From the cell containing the given text, extract its center point as [X, Y] coordinate. 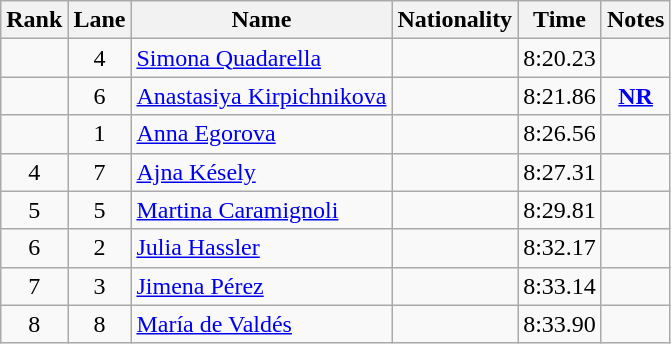
Jimena Pérez [262, 286]
Time [560, 20]
8:27.31 [560, 172]
Rank [34, 20]
NR [635, 96]
8:32.17 [560, 248]
8:21.86 [560, 96]
Nationality [455, 20]
Julia Hassler [262, 248]
2 [100, 248]
Anastasiya Kirpichnikova [262, 96]
8:26.56 [560, 134]
Simona Quadarella [262, 58]
María de Valdés [262, 324]
1 [100, 134]
Lane [100, 20]
Notes [635, 20]
8:29.81 [560, 210]
Martina Caramignoli [262, 210]
Anna Egorova [262, 134]
Name [262, 20]
8:20.23 [560, 58]
3 [100, 286]
8:33.14 [560, 286]
8:33.90 [560, 324]
Ajna Késely [262, 172]
